Scan for the cell matching the given text and deliver its (X, Y) coordinate at center. 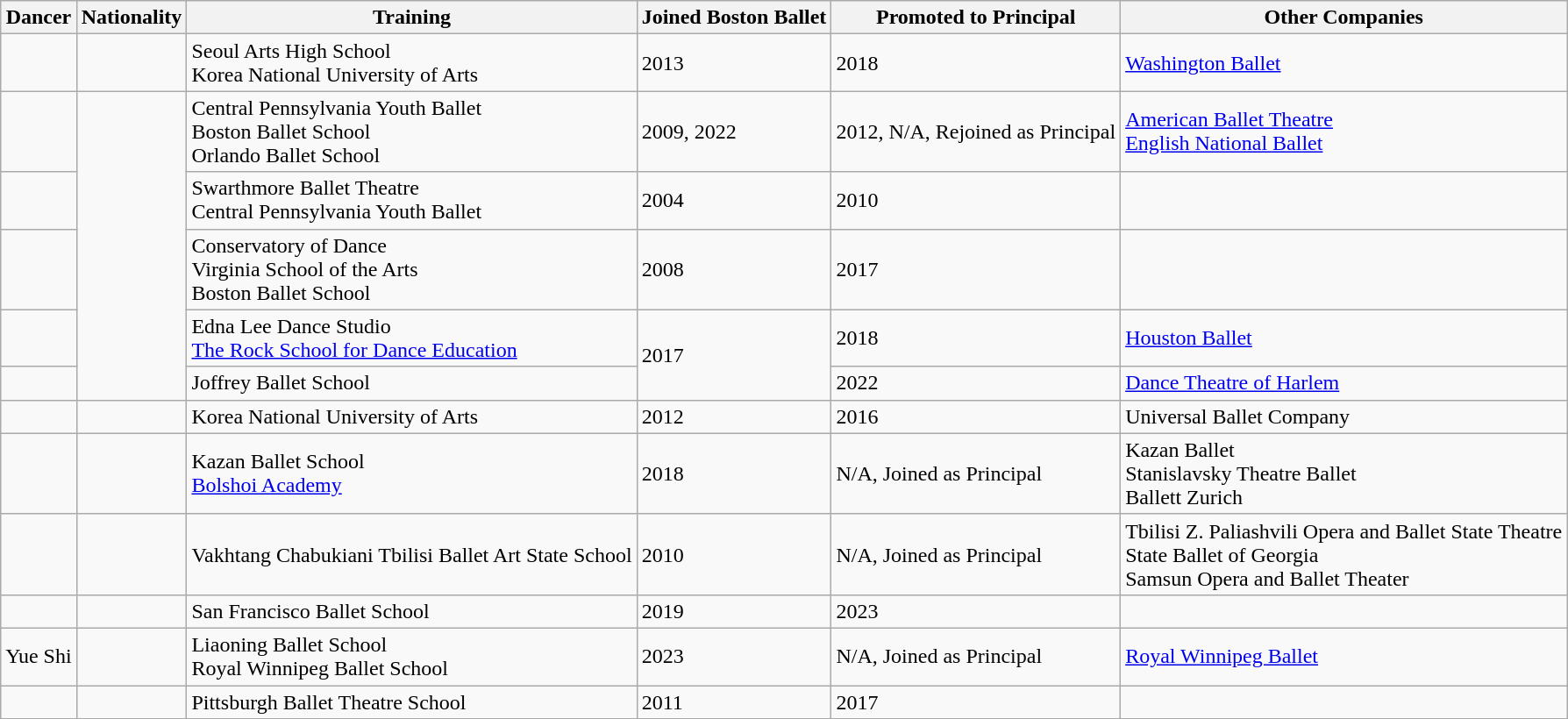
Edna Lee Dance StudioThe Rock School for Dance Education (412, 338)
2012 (734, 416)
2009, 2022 (734, 132)
Promoted to Principal (976, 18)
Training (412, 18)
Houston Ballet (1343, 338)
2011 (734, 702)
Liaoning Ballet SchoolRoyal Winnipeg Ballet School (412, 656)
Royal Winnipeg Ballet (1343, 656)
2019 (734, 611)
Kazan Ballet SchoolBolshoi Academy (412, 473)
Korea National University of Arts (412, 416)
2013 (734, 63)
Pittsburgh Ballet Theatre School (412, 702)
Washington Ballet (1343, 63)
Yue Shi (39, 656)
Seoul Arts High SchoolKorea National University of Arts (412, 63)
American Ballet TheatreEnglish National Ballet (1343, 132)
Joined Boston Ballet (734, 18)
Dancer (39, 18)
2016 (976, 416)
Nationality (132, 18)
Central Pennsylvania Youth BalletBoston Ballet SchoolOrlando Ballet School (412, 132)
Dance Theatre of Harlem (1343, 383)
Swarthmore Ballet TheatreCentral Pennsylvania Youth Ballet (412, 200)
Tbilisi Z. Paliashvili Opera and Ballet State TheatreState Ballet of GeorgiaSamsun Opera and Ballet Theater (1343, 554)
Joffrey Ballet School (412, 383)
2008 (734, 269)
2022 (976, 383)
Other Companies (1343, 18)
Universal Ballet Company (1343, 416)
Kazan BalletStanislavsky Theatre BalletBallett Zurich (1343, 473)
2012, N/A, Rejoined as Principal (976, 132)
San Francisco Ballet School (412, 611)
Vakhtang Chabukiani Tbilisi Ballet Art State School (412, 554)
2004 (734, 200)
Conservatory of DanceVirginia School of the ArtsBoston Ballet School (412, 269)
